Output the [X, Y] coordinate of the center of the cell containing the given text.  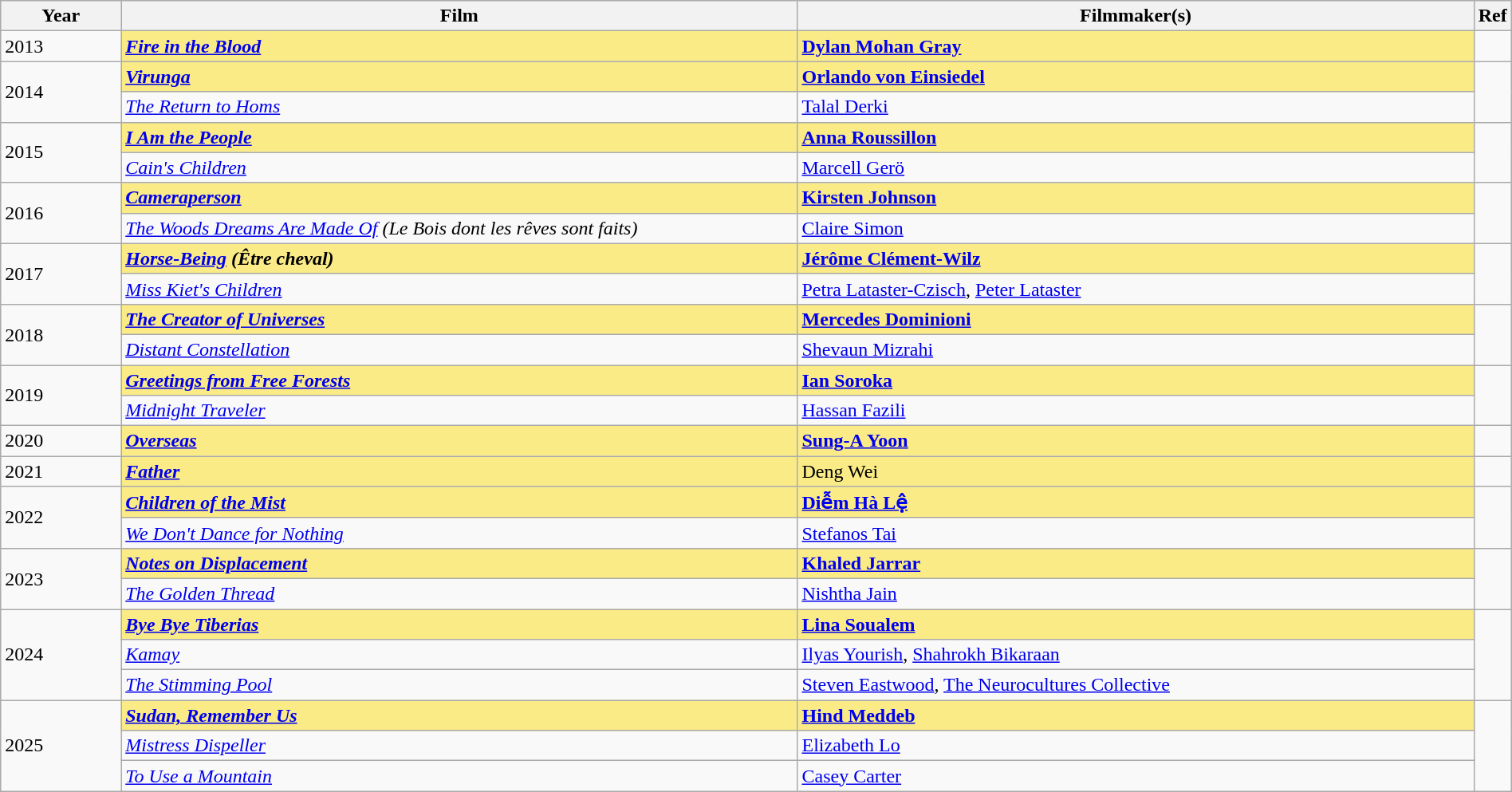
2023 [61, 578]
Talal Derki [1136, 107]
2016 [61, 213]
Cain's Children [459, 167]
Midnight Traveler [459, 411]
Cameraperson [459, 198]
The Creator of Universes [459, 319]
Deng Wei [1136, 471]
Casey Carter [1136, 776]
The Return to Homs [459, 107]
Nishtha Jain [1136, 593]
2021 [61, 471]
Mercedes Dominioni [1136, 319]
Orlando von Einsiedel [1136, 77]
Jérôme Clément-Wilz [1136, 258]
Hassan Fazili [1136, 411]
Ref [1493, 16]
Overseas [459, 441]
2022 [61, 518]
Year [61, 16]
2019 [61, 396]
Stefanos Tai [1136, 533]
Sung-A Yoon [1136, 441]
Children of the Mist [459, 502]
Steven Eastwood, The Neurocultures Collective [1136, 685]
Diễm Hà Lệ [1136, 502]
Hind Meddeb [1136, 715]
Mistress Dispeller [459, 746]
Marcell Gerö [1136, 167]
Fire in the Blood [459, 46]
2017 [61, 274]
Claire Simon [1136, 228]
The Golden Thread [459, 593]
Film [459, 16]
Greetings from Free Forests [459, 380]
Horse-Being (Être cheval) [459, 258]
Anna Roussillon [1136, 137]
Bye Bye Tiberias [459, 625]
Miss Kiet's Children [459, 289]
2015 [61, 152]
Sudan, Remember Us [459, 715]
2013 [61, 46]
Kirsten Johnson [1136, 198]
Kamay [459, 655]
Notes on Displacement [459, 563]
2018 [61, 334]
2024 [61, 655]
Virunga [459, 77]
The Stimming Pool [459, 685]
Khaled Jarrar [1136, 563]
Ian Soroka [1136, 380]
Filmmaker(s) [1136, 16]
I Am the People [459, 137]
2020 [61, 441]
Elizabeth Lo [1136, 746]
Lina Soualem [1136, 625]
Dylan Mohan Gray [1136, 46]
The Woods Dreams Are Made Of (Le Bois dont les rêves sont faits) [459, 228]
Shevaun Mizrahi [1136, 349]
Petra Lataster-Czisch, Peter Lataster [1136, 289]
Father [459, 471]
2014 [61, 92]
2025 [61, 746]
To Use a Mountain [459, 776]
We Don't Dance for Nothing [459, 533]
Distant Constellation [459, 349]
Ilyas Yourish, Shahrokh Bikaraan [1136, 655]
